Provide the (x, y) coordinate of the cell's center where the given text is located.  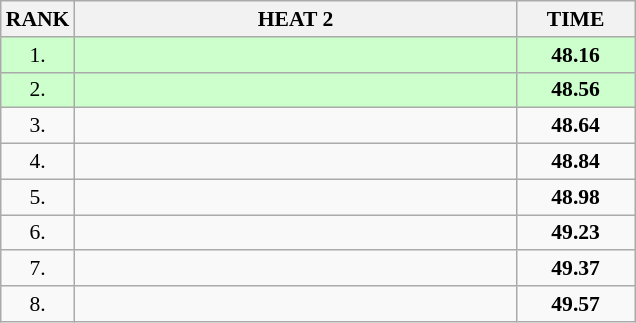
6. (38, 233)
4. (38, 162)
3. (38, 126)
7. (38, 269)
2. (38, 90)
48.16 (576, 55)
TIME (576, 19)
RANK (38, 19)
49.23 (576, 233)
8. (38, 304)
HEAT 2 (295, 19)
1. (38, 55)
48.64 (576, 126)
49.37 (576, 269)
49.57 (576, 304)
48.56 (576, 90)
48.84 (576, 162)
5. (38, 197)
48.98 (576, 197)
